For the text-containing cell, return its midpoint in [X, Y] coordinate format. 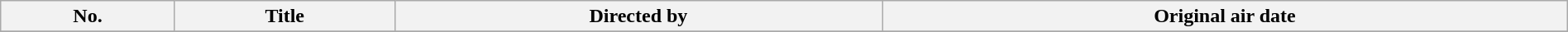
Directed by [638, 16]
No. [88, 16]
Title [284, 16]
Original air date [1226, 16]
